Extract the [X, Y] coordinate from the center of the cell holding the provided text.  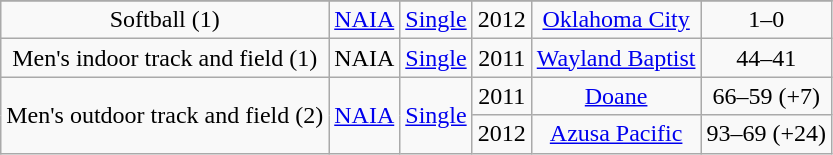
Men's outdoor track and field (2) [165, 115]
93–69 (+24) [766, 134]
Softball (1) [165, 20]
1–0 [766, 20]
Men's indoor track and field (1) [165, 58]
Wayland Baptist [616, 58]
Oklahoma City [616, 20]
Doane [616, 96]
66–59 (+7) [766, 96]
Azusa Pacific [616, 134]
44–41 [766, 58]
